Scan for the cell matching the given text and deliver its [X, Y] coordinate at center. 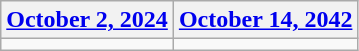
October 14, 2042 [266, 20]
October 2, 2024 [88, 20]
